Determine the (x, y) coordinate at the center of the cell enclosing the given text.  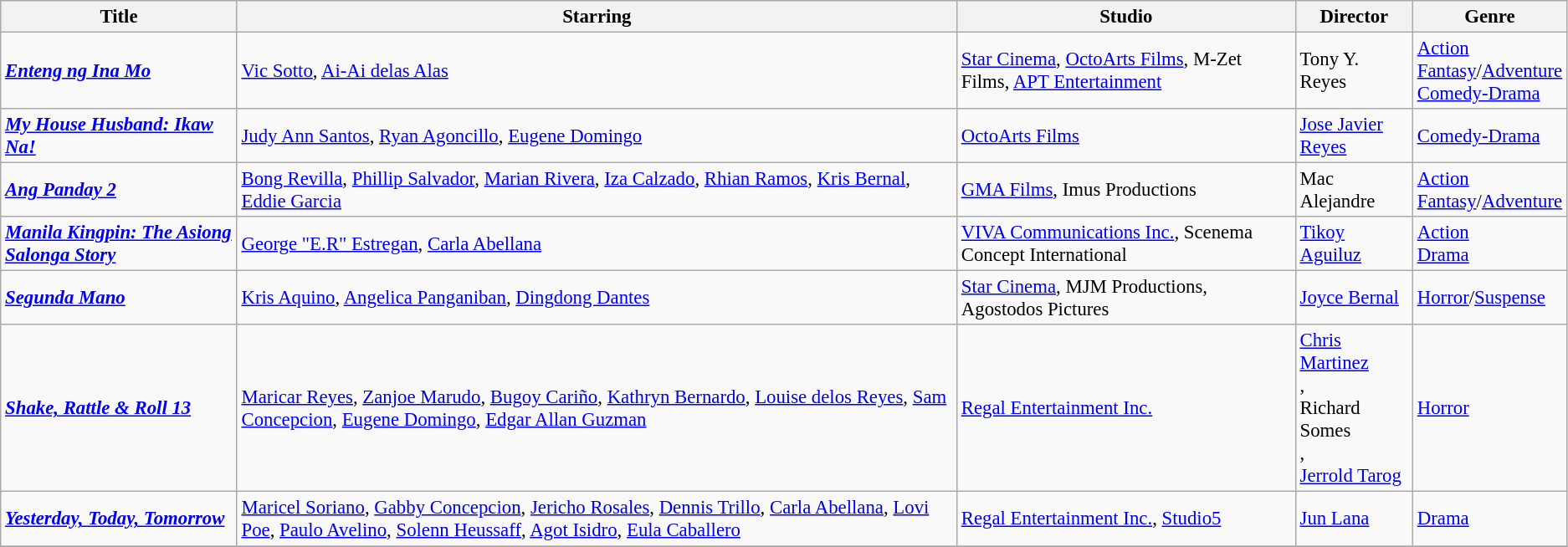
Horror/Suspense (1489, 298)
Starring (597, 17)
Joyce Bernal (1354, 298)
Horror (1489, 408)
Regal Entertainment Inc., Studio5 (1126, 519)
Vic Sotto, Ai-Ai delas Alas (597, 71)
ActionDrama (1489, 244)
Director (1354, 17)
Jun Lana (1354, 519)
Star Cinema, OctoArts Films, M-Zet Films, APT Entertainment (1126, 71)
Bong Revilla, Phillip Salvador, Marian Rivera, Iza Calzado, Rhian Ramos, Kris Bernal, Eddie Garcia (597, 191)
Title (119, 17)
Maricar Reyes, Zanjoe Marudo, Bugoy Cariño, Kathryn Bernardo, Louise delos Reyes, Sam Concepcion, Eugene Domingo, Edgar Allan Guzman (597, 408)
Mac Alejandre (1354, 191)
Enteng ng Ina Mo (119, 71)
Regal Entertainment Inc. (1126, 408)
Manila Kingpin: The Asiong Salonga Story (119, 244)
Yesterday, Today, Tomorrow (119, 519)
George "E.R" Estregan, Carla Abellana (597, 244)
Shake, Rattle & Roll 13 (119, 408)
Tony Y. Reyes (1354, 71)
Comedy-Drama (1489, 135)
OctoArts Films (1126, 135)
Tikoy Aguiluz (1354, 244)
ActionFantasy/Adventure (1489, 191)
My House Husband: Ikaw Na! (119, 135)
Kris Aquino, Angelica Panganiban, Dingdong Dantes (597, 298)
Studio (1126, 17)
Judy Ann Santos, Ryan Agoncillo, Eugene Domingo (597, 135)
Jose Javier Reyes (1354, 135)
Segunda Mano (119, 298)
Chris Martinez, Richard Somes , Jerrold Tarog (1354, 408)
Drama (1489, 519)
Ang Panday 2 (119, 191)
Star Cinema, MJM Productions, Agostodos Pictures (1126, 298)
Genre (1489, 17)
ActionFantasy/AdventureComedy-Drama (1489, 71)
VIVA Communications Inc., Scenema Concept International (1126, 244)
GMA Films, Imus Productions (1126, 191)
